Find where the given text appears and provide that cell's center as [X, Y] coordinate. 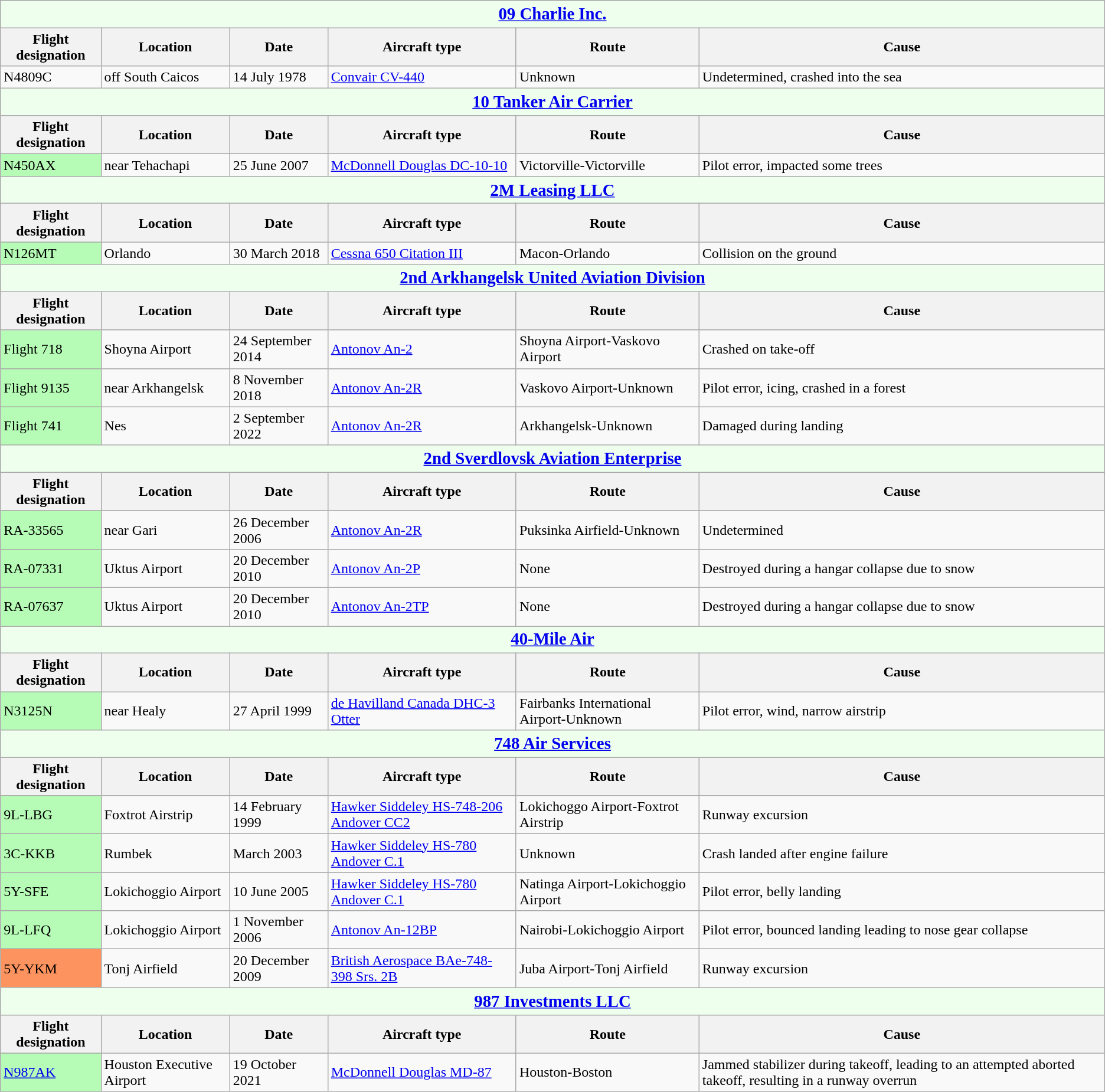
Undetermined, crashed into the sea [902, 77]
Flight 9135 [51, 387]
Orlando [165, 253]
25 June 2007 [279, 165]
McDonnell Douglas MD-87 [421, 1072]
1 November 2006 [279, 930]
Foxtrot Airstrip [165, 815]
Lokichoggo Airport-Foxtrot Airstrip [607, 815]
2M Leasing LLC [552, 190]
3C-KKB [51, 854]
Antonov An-2TP [421, 607]
Shoyna Airport [165, 349]
987 Investments LLC [552, 1001]
Pilot error, wind, narrow airstrip [902, 711]
Houston Executive Airport [165, 1072]
de Havilland Canada DHC-3 Otter [421, 711]
Antonov An-2P [421, 568]
RA-07637 [51, 607]
near Healy [165, 711]
Damaged during landing [902, 426]
Flight 741 [51, 426]
Vaskovo Airport-Unknown [607, 387]
24 September 2014 [279, 349]
9L-LFQ [51, 930]
N3125N [51, 711]
Arkhangelsk-Unknown [607, 426]
27 April 1999 [279, 711]
Collision on the ground [902, 253]
Flight 718 [51, 349]
RA-33565 [51, 530]
Undetermined [902, 530]
10 June 2005 [279, 891]
near Arkhangelsk [165, 387]
Pilot error, impacted some trees [902, 165]
RA-07331 [51, 568]
Crash landed after engine failure [902, 854]
McDonnell Douglas DC-10-10 [421, 165]
5Y-YKM [51, 968]
Jammed stabilizer during takeoff, leading to an attempted aborted takeoff, resulting in a runway overrun [902, 1072]
Pilot error, icing, crashed in a forest [902, 387]
Tonj Airfield [165, 968]
British Aerospace BAe-748-398 Srs. 2B [421, 968]
20 December 2009 [279, 968]
N987AK [51, 1072]
30 March 2018 [279, 253]
5Y-SFE [51, 891]
14 February 1999 [279, 815]
Antonov An-12BP [421, 930]
9L-LBG [51, 815]
N4809C [51, 77]
Cessna 650 Citation III [421, 253]
Hawker Siddeley HS-748-206 Andover CC2 [421, 815]
2nd Arkhangelsk United Aviation Division [552, 278]
Antonov An-2 [421, 349]
748 Air Services [552, 744]
40-Mile Air [552, 640]
Fairbanks International Airport-Unknown [607, 711]
March 2003 [279, 854]
Puksinka Airfield-Unknown [607, 530]
2nd Sverdlovsk Aviation Enterprise [552, 459]
N126MT [51, 253]
near Tehachapi [165, 165]
Natinga Airport-Lokichoggio Airport [607, 891]
Rumbek [165, 854]
Victorville-Victorville [607, 165]
10 Tanker Air Carrier [552, 102]
19 October 2021 [279, 1072]
Shoyna Airport-Vaskovo Airport [607, 349]
Nairobi-Lokichoggio Airport [607, 930]
26 December 2006 [279, 530]
off South Caicos [165, 77]
Convair CV-440 [421, 77]
Pilot error, bounced landing leading to nose gear collapse [902, 930]
2 September 2022 [279, 426]
Houston-Boston [607, 1072]
Crashed on take-off [902, 349]
14 July 1978 [279, 77]
N450AX [51, 165]
Macon-Orlando [607, 253]
near Gari [165, 530]
Nes [165, 426]
8 November 2018 [279, 387]
Pilot error, belly landing [902, 891]
Juba Airport-Tonj Airfield [607, 968]
09 Charlie Inc. [552, 14]
